Search for the cell housing the specified text and yield its (X, Y) center coordinate. 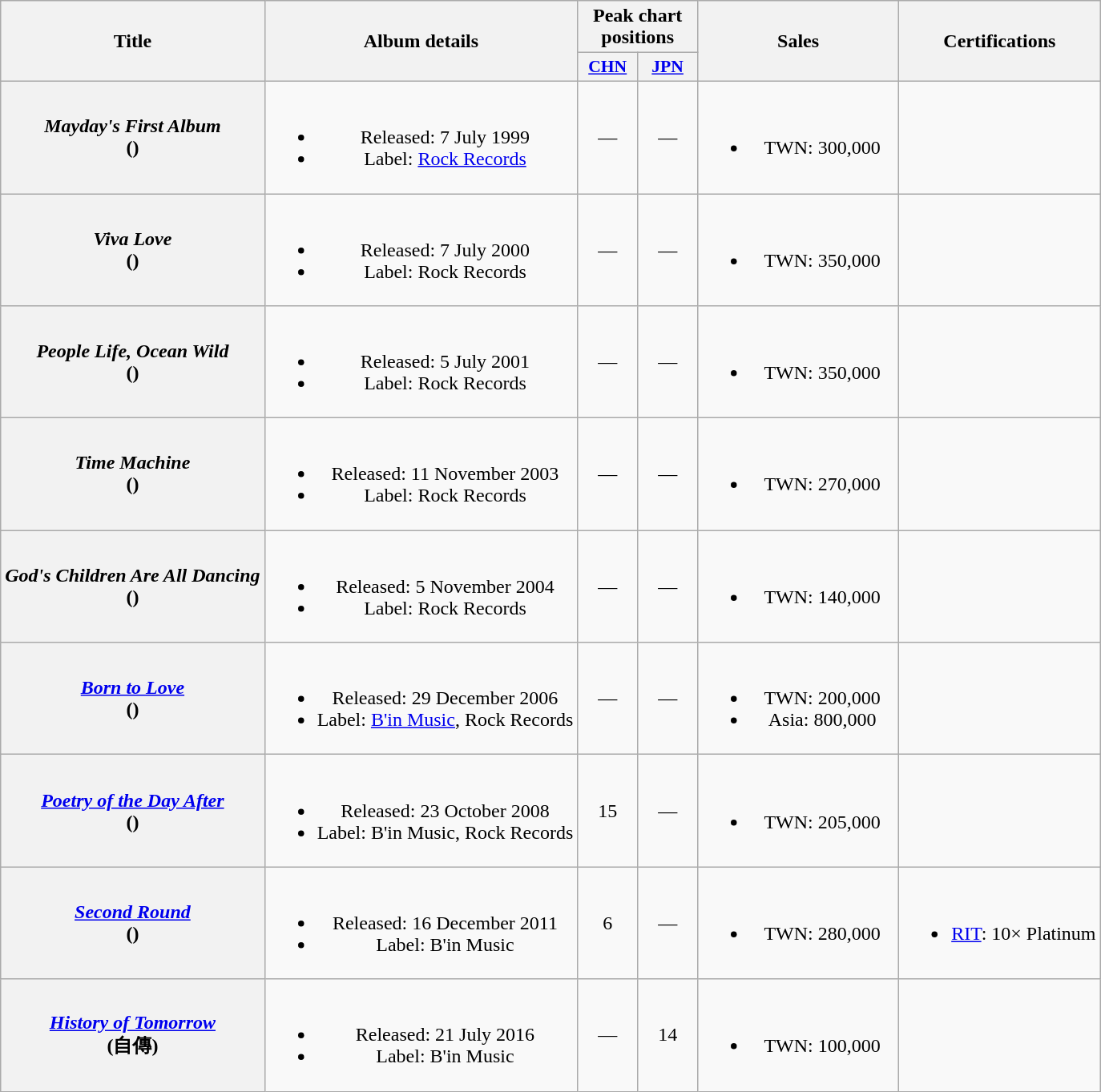
Time Machine () (133, 474)
TWN: 100,000 (798, 1035)
14 (668, 1035)
Released: 29 December 2006Label: B'in Music, Rock Records (421, 699)
Released: 23 October 2008Label: B'in Music, Rock Records (421, 811)
Released: 16 December 2011Label: B'in Music (421, 923)
Released: 5 November 2004Label: Rock Records (421, 586)
JPN (668, 67)
Released: 7 July 1999Label: Rock Records (421, 137)
Poetry of the Day After() (133, 811)
Sales (798, 42)
TWN: 140,000 (798, 586)
History of Tomorrow(自傳) (133, 1035)
6 (607, 923)
15 (607, 811)
Album details (421, 42)
Released: 5 July 2001Label: Rock Records (421, 362)
Released: 21 July 2016Label: B'in Music (421, 1035)
TWN: 300,000 (798, 137)
TWN: 270,000 (798, 474)
Released: 7 July 2000Label: Rock Records (421, 250)
Peak chart positions (638, 27)
TWN: 200,000Asia: 800,000 (798, 699)
TWN: 280,000 (798, 923)
Viva Love () (133, 250)
RIT: 10× Platinum (1000, 923)
Mayday's First Album () (133, 137)
Second Round() (133, 923)
Title (133, 42)
TWN: 205,000 (798, 811)
Born to Love() (133, 699)
People Life, Ocean Wild () (133, 362)
God's Children Are All Dancing() (133, 586)
Released: 11 November 2003Label: Rock Records (421, 474)
Certifications (1000, 42)
CHN (607, 67)
